Determine the [x, y] coordinate at the center of the cell enclosing the given text.  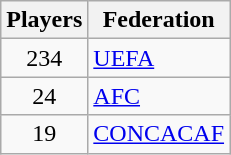
UEFA [159, 58]
AFC [159, 96]
CONCACAF [159, 134]
Players [44, 20]
Federation [159, 20]
234 [44, 58]
19 [44, 134]
24 [44, 96]
